Extract the [x, y] coordinate from the center of the cell holding the provided text.  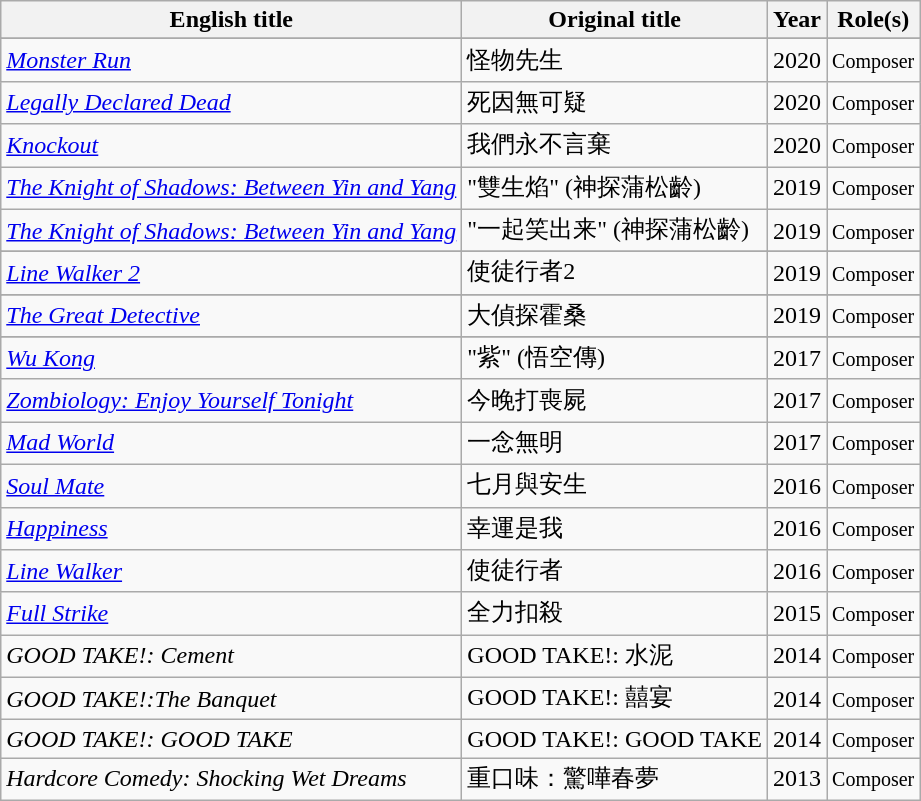
使徒行者2 [615, 274]
七月與安生 [615, 486]
2015 [796, 614]
重口味：驚嘩春夢 [615, 780]
English title [232, 20]
幸運是我 [615, 528]
Line Walker [232, 572]
GOOD TAKE!: 水泥 [615, 656]
Happiness [232, 528]
大偵探霍桑 [615, 316]
怪物先生 [615, 60]
全力扣殺 [615, 614]
"雙生焰" (神探蒲松齡) [615, 188]
Hardcore Comedy: Shocking Wet Dreams [232, 780]
GOOD TAKE!:The Banquet [232, 698]
Role(s) [874, 20]
"紫" (悟空傳) [615, 358]
Year [796, 20]
"一起笑出来" (神探蒲松齡) [615, 230]
Wu Kong [232, 358]
今晚打喪屍 [615, 400]
The Great Detective [232, 316]
死因無可疑 [615, 102]
Mad World [232, 444]
Full Strike [232, 614]
Line Walker 2 [232, 274]
Legally Declared Dead [232, 102]
一念無明 [615, 444]
Monster Run [232, 60]
GOOD TAKE!: Cement [232, 656]
GOOD TAKE!: 囍宴 [615, 698]
使徒行者 [615, 572]
Original title [615, 20]
Zombiology: Enjoy Yourself Tonight [232, 400]
我們永不言棄 [615, 146]
Soul Mate [232, 486]
2013 [796, 780]
Knockout [232, 146]
